From the cell containing the given text, extract its center point as (X, Y) coordinate. 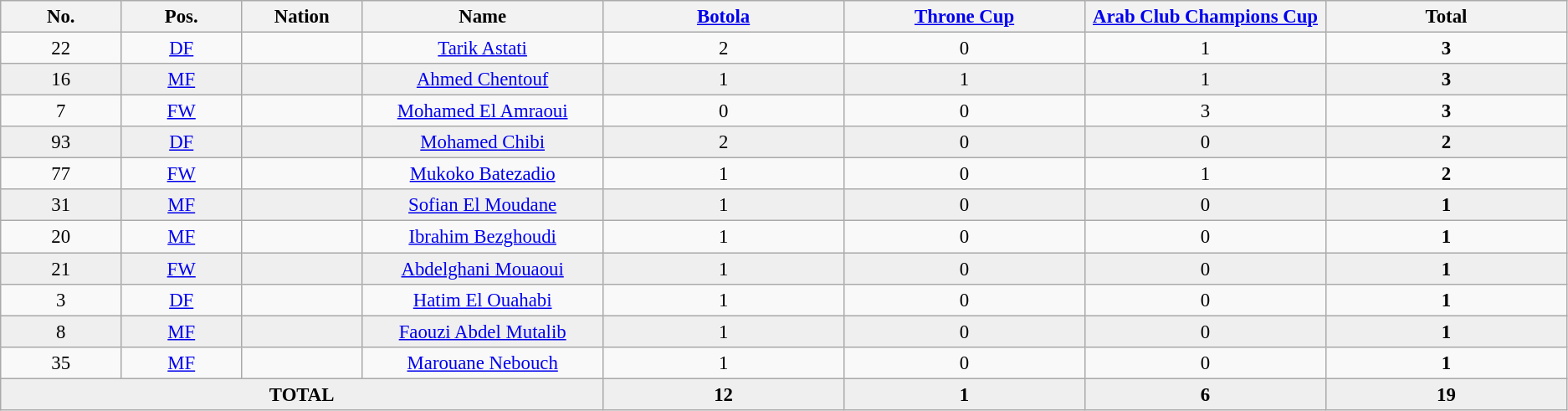
No. (61, 17)
Mohamed El Amraoui (483, 111)
19 (1446, 394)
Pos. (182, 17)
Tarik Astati (483, 49)
Arab Club Champions Cup (1206, 17)
Sofian El Moudane (483, 205)
35 (61, 362)
93 (61, 142)
21 (61, 269)
Name (483, 17)
Hatim El Ouahabi (483, 300)
20 (61, 237)
31 (61, 205)
Faouzi Abdel Mutalib (483, 331)
Mohamed Chibi (483, 142)
7 (61, 111)
Total (1446, 17)
Mukoko Batezadio (483, 174)
77 (61, 174)
Abdelghani Mouaoui (483, 269)
Ahmed Chentouf (483, 80)
12 (724, 394)
Botola (724, 17)
Marouane Nebouch (483, 362)
6 (1206, 394)
22 (61, 49)
Nation (302, 17)
Throne Cup (965, 17)
8 (61, 331)
Ibrahim Bezghoudi (483, 237)
TOTAL (302, 394)
16 (61, 80)
